Locate the cell with the specified text and output its (X, Y) center coordinate. 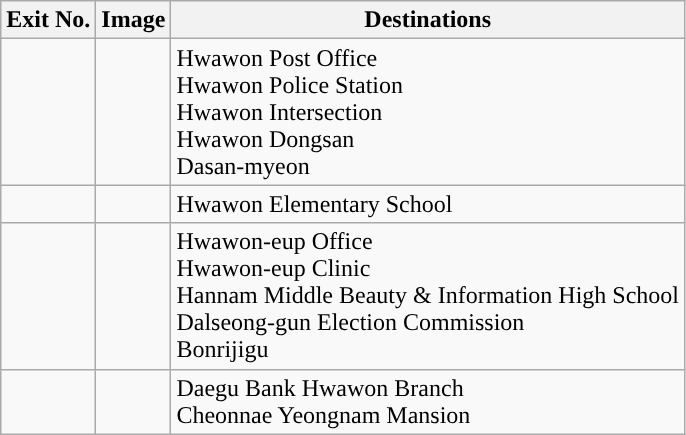
Daegu Bank Hwawon BranchCheonnae Yeongnam Mansion (428, 402)
Image (134, 20)
Hwawon-eup OfficeHwawon-eup ClinicHannam Middle Beauty & Information High SchoolDalseong-gun Election CommissionBonrijigu (428, 296)
Hwawon Elementary School (428, 204)
Destinations (428, 20)
Exit No. (48, 20)
Hwawon Post OfficeHwawon Police StationHwawon IntersectionHwawon DongsanDasan-myeon (428, 112)
